Determine the [X, Y] coordinate at the center of the cell enclosing the given text.  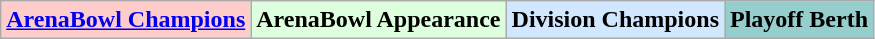
ArenaBowl Champions [126, 20]
Division Champions [615, 20]
Playoff Berth [798, 20]
ArenaBowl Appearance [378, 20]
